Find where the given text appears and provide that cell's center as (x, y) coordinate. 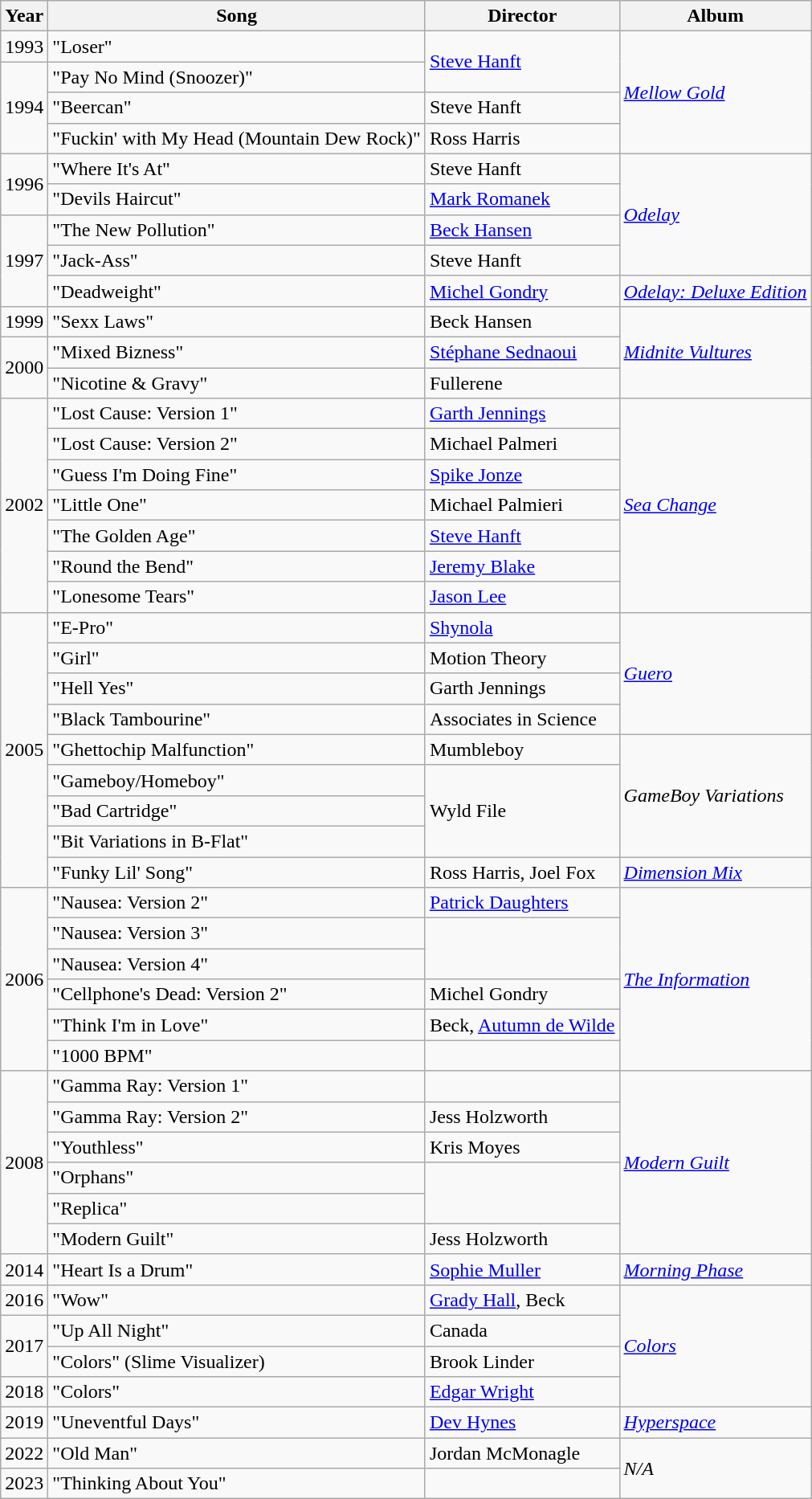
"Black Tambourine" (237, 719)
Edgar Wright (522, 1392)
"Sexx Laws" (237, 321)
Album (715, 16)
Beck, Autumn de Wilde (522, 1025)
"Fuckin' with My Head (Mountain Dew Rock)" (237, 138)
"Round the Bend" (237, 566)
Shynola (522, 627)
"Girl" (237, 658)
1994 (24, 108)
1996 (24, 184)
Hyperspace (715, 1423)
Michael Palmeri (522, 444)
Sea Change (715, 505)
Dev Hynes (522, 1423)
Kris Moyes (522, 1147)
Odelay (715, 214)
Stéphane Sednaoui (522, 352)
"Cellphone's Dead: Version 2" (237, 995)
"Colors" (237, 1392)
"Where It's At" (237, 169)
"The New Pollution" (237, 230)
"Little One" (237, 505)
"Gamma Ray: Version 2" (237, 1117)
Ross Harris (522, 138)
"Nausea: Version 4" (237, 964)
Odelay: Deluxe Edition (715, 291)
Colors (715, 1346)
Sophie Muller (522, 1269)
"Deadweight" (237, 291)
2017 (24, 1346)
"Bit Variations in B-Flat" (237, 841)
Mellow Gold (715, 92)
"Colors" (Slime Visualizer) (237, 1362)
Guero (715, 673)
"Bad Cartridge" (237, 811)
Jordan McMonagle (522, 1453)
"Replica" (237, 1208)
2023 (24, 1484)
"Heart Is a Drum" (237, 1269)
Mark Romanek (522, 199)
Associates in Science (522, 719)
Spike Jonze (522, 475)
"Mixed Bizness" (237, 352)
"Old Man" (237, 1453)
Director (522, 16)
"Orphans" (237, 1178)
"Lost Cause: Version 1" (237, 414)
"Nicotine & Gravy" (237, 383)
1999 (24, 321)
"Ghettochip Malfunction" (237, 749)
2014 (24, 1269)
"1000 BPM" (237, 1056)
2022 (24, 1453)
"Think I'm in Love" (237, 1025)
"Lost Cause: Version 2" (237, 444)
2006 (24, 979)
Patrick Daughters (522, 903)
Ross Harris, Joel Fox (522, 872)
Grady Hall, Beck (522, 1300)
"Guess I'm Doing Fine" (237, 475)
1993 (24, 47)
Canada (522, 1330)
2002 (24, 505)
"Beercan" (237, 108)
"Wow" (237, 1300)
Jason Lee (522, 597)
Jeremy Blake (522, 566)
2008 (24, 1162)
"Loser" (237, 47)
2005 (24, 750)
Wyld File (522, 811)
Michael Palmieri (522, 505)
"Nausea: Version 3" (237, 933)
2016 (24, 1300)
Song (237, 16)
2000 (24, 367)
"Uneventful Days" (237, 1423)
"Hell Yes" (237, 688)
2019 (24, 1423)
Modern Guilt (715, 1162)
"Jack-Ass" (237, 260)
Year (24, 16)
Brook Linder (522, 1362)
Mumbleboy (522, 749)
"Gamma Ray: Version 1" (237, 1086)
"Funky Lil' Song" (237, 872)
"E-Pro" (237, 627)
"Thinking About You" (237, 1484)
Midnite Vultures (715, 352)
2018 (24, 1392)
Motion Theory (522, 658)
"Lonesome Tears" (237, 597)
N/A (715, 1468)
Fullerene (522, 383)
"Gameboy/Homeboy" (237, 780)
"Up All Night" (237, 1330)
Dimension Mix (715, 872)
Morning Phase (715, 1269)
"Modern Guilt" (237, 1239)
"Pay No Mind (Snoozer)" (237, 77)
"Nausea: Version 2" (237, 903)
"Devils Haircut" (237, 199)
"Youthless" (237, 1147)
The Information (715, 979)
GameBoy Variations (715, 795)
"The Golden Age" (237, 536)
1997 (24, 260)
